Find where the given text appears and provide that cell's center as [X, Y] coordinate. 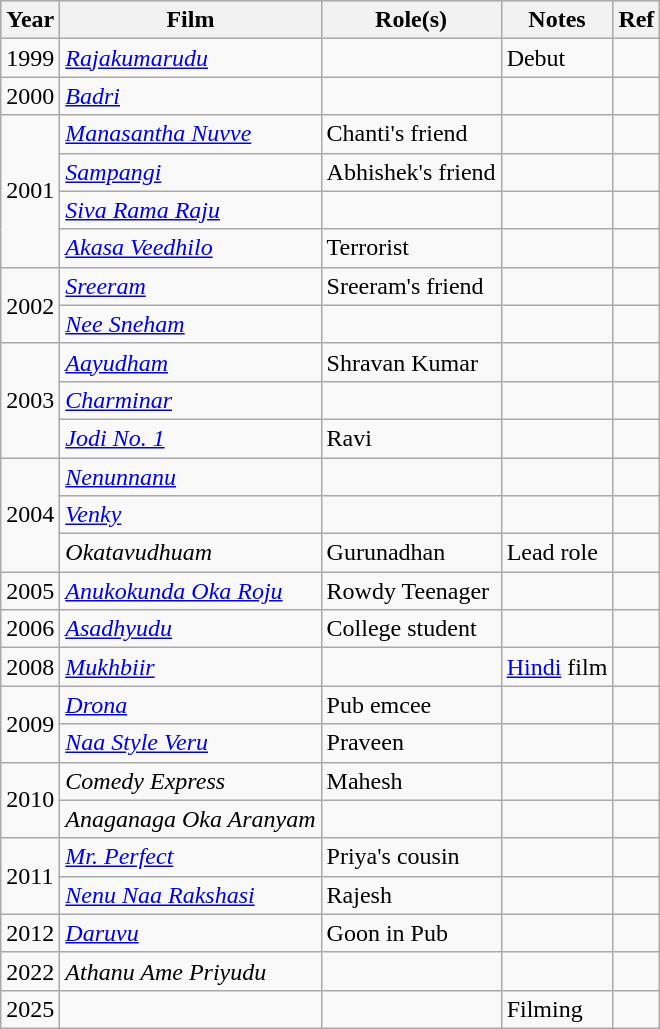
Sreeram [190, 286]
Lead role [557, 553]
Debut [557, 58]
Okatavudhuam [190, 553]
2012 [30, 933]
Mukhbiir [190, 667]
Asadhyudu [190, 629]
Filming [557, 1009]
Rajesh [411, 895]
Goon in Pub [411, 933]
Anukokunda Oka Roju [190, 591]
Drona [190, 705]
2011 [30, 876]
2001 [30, 191]
Venky [190, 515]
Abhishek's friend [411, 172]
Daruvu [190, 933]
Sampangi [190, 172]
Rajakumarudu [190, 58]
Mahesh [411, 781]
Naa Style Veru [190, 743]
Notes [557, 20]
Mr. Perfect [190, 857]
Aayudham [190, 362]
College student [411, 629]
2009 [30, 724]
2003 [30, 400]
Comedy Express [190, 781]
Praveen [411, 743]
Role(s) [411, 20]
Ref [636, 20]
Chanti's friend [411, 134]
Jodi No. 1 [190, 438]
Charminar [190, 400]
2008 [30, 667]
2004 [30, 515]
Nenu Naa Rakshasi [190, 895]
2005 [30, 591]
2006 [30, 629]
Pub emcee [411, 705]
Siva Rama Raju [190, 210]
Athanu Ame Priyudu [190, 971]
Film [190, 20]
2000 [30, 96]
Sreeram's friend [411, 286]
Nenunnanu [190, 477]
Rowdy Teenager [411, 591]
2022 [30, 971]
Shravan Kumar [411, 362]
1999 [30, 58]
Anaganaga Oka Aranyam [190, 819]
2002 [30, 305]
Year [30, 20]
Terrorist [411, 248]
Nee Sneham [190, 324]
Badri [190, 96]
Akasa Veedhilo [190, 248]
Ravi [411, 438]
2010 [30, 800]
Manasantha Nuvve [190, 134]
2025 [30, 1009]
Hindi film [557, 667]
Priya's cousin [411, 857]
Gurunadhan [411, 553]
